Extract the [X, Y] coordinate from the center of the cell holding the provided text.  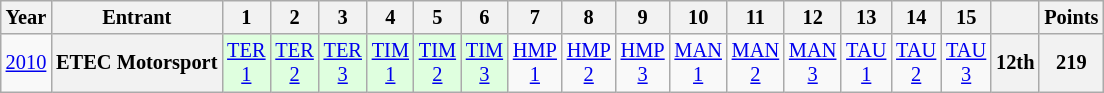
MAN2 [756, 63]
TIM1 [390, 63]
11 [756, 17]
Year [26, 17]
13 [866, 17]
TAU3 [966, 63]
6 [484, 17]
TAU2 [916, 63]
TER1 [246, 63]
Entrant [136, 17]
14 [916, 17]
2 [294, 17]
HMP3 [643, 63]
10 [698, 17]
9 [643, 17]
TER2 [294, 63]
12th [1015, 63]
2010 [26, 63]
HMP1 [535, 63]
TER3 [343, 63]
TIM3 [484, 63]
1 [246, 17]
4 [390, 17]
TAU1 [866, 63]
MAN1 [698, 63]
8 [589, 17]
12 [812, 17]
ETEC Motorsport [136, 63]
15 [966, 17]
HMP2 [589, 63]
7 [535, 17]
MAN3 [812, 63]
5 [438, 17]
3 [343, 17]
TIM2 [438, 63]
219 [1071, 63]
Points [1071, 17]
